Return the (x, y) coordinate for the center point of the cell that contains the specified text.  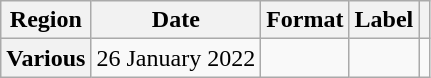
Date (176, 20)
Various (46, 58)
Format (305, 20)
Label (384, 20)
26 January 2022 (176, 58)
Region (46, 20)
